Extract the (X, Y) coordinate from the center of the cell holding the provided text.  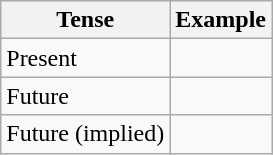
Future (86, 96)
Future (implied) (86, 134)
Example (221, 20)
Tense (86, 20)
Present (86, 58)
